Pinpoint the cell where the given text exists, returning its [X, Y] midpoint coordinate. 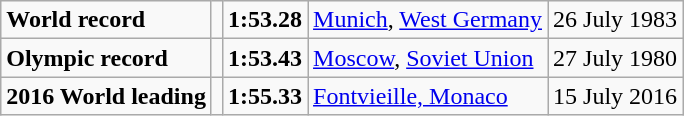
26 July 1983 [616, 20]
2016 World leading [106, 96]
27 July 1980 [616, 58]
Moscow, Soviet Union [428, 58]
1:53.43 [264, 58]
1:53.28 [264, 20]
Fontvieille, Monaco [428, 96]
World record [106, 20]
1:55.33 [264, 96]
Olympic record [106, 58]
Munich, West Germany [428, 20]
15 July 2016 [616, 96]
